Identify which cell holds the provided text, then report its (x, y) central coordinate. 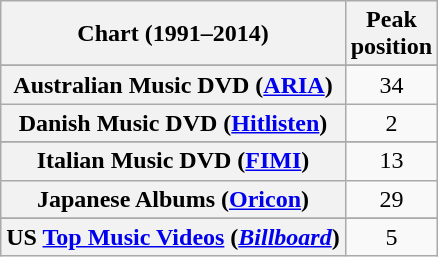
Danish Music DVD (Hitlisten) (173, 123)
Australian Music DVD (ARIA) (173, 85)
29 (391, 199)
2 (391, 123)
Italian Music DVD (FIMI) (173, 161)
US Top Music Videos (Billboard) (173, 237)
Peakposition (391, 34)
5 (391, 237)
34 (391, 85)
13 (391, 161)
Chart (1991–2014) (173, 34)
Japanese Albums (Oricon) (173, 199)
